Identify which cell holds the provided text, then report its [X, Y] central coordinate. 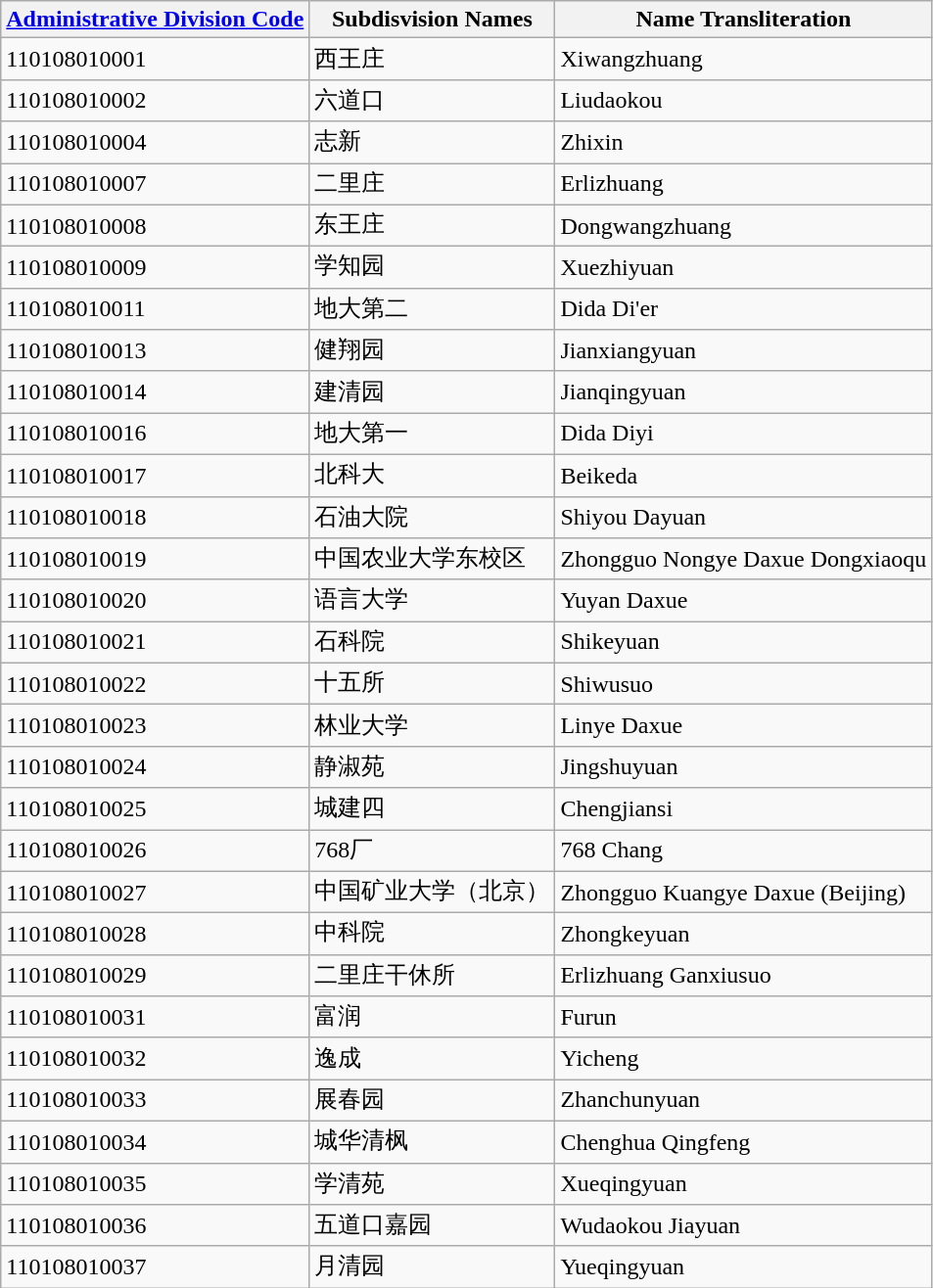
石科院 [433, 642]
110108010037 [155, 1266]
展春园 [433, 1100]
110108010011 [155, 309]
Zhongkeyuan [744, 934]
110108010008 [155, 225]
林业大学 [433, 726]
城建四 [433, 808]
西王庄 [433, 59]
Subdisvision Names [433, 20]
Erlizhuang Ganxiusuo [744, 975]
110108010023 [155, 726]
Jingshuyuan [744, 767]
110108010007 [155, 184]
Xuezhiyuan [744, 268]
110108010020 [155, 601]
110108010024 [155, 767]
北科大 [433, 476]
110108010004 [155, 143]
Wudaokou Jiayuan [744, 1225]
中国农业大学东校区 [433, 560]
Shiwusuo [744, 683]
110108010009 [155, 268]
Linye Daxue [744, 726]
110108010018 [155, 517]
110108010026 [155, 851]
石油大院 [433, 517]
110108010017 [155, 476]
二里庄 [433, 184]
Erlizhuang [744, 184]
Jianxiangyuan [744, 350]
110108010031 [155, 1018]
东王庄 [433, 225]
静淑苑 [433, 767]
语言大学 [433, 601]
健翔园 [433, 350]
志新 [433, 143]
Chengjiansi [744, 808]
五道口嘉园 [433, 1225]
768厂 [433, 851]
110108010032 [155, 1059]
110108010013 [155, 350]
110108010027 [155, 893]
110108010033 [155, 1100]
768 Chang [744, 851]
110108010002 [155, 100]
十五所 [433, 683]
110108010014 [155, 391]
逸成 [433, 1059]
Zhanchunyuan [744, 1100]
110108010029 [155, 975]
二里庄干休所 [433, 975]
Zhongguo Kuangye Daxue (Beijing) [744, 893]
Shikeyuan [744, 642]
Dongwangzhuang [744, 225]
Xiwangzhuang [744, 59]
110108010016 [155, 435]
月清园 [433, 1266]
Jianqingyuan [744, 391]
城华清枫 [433, 1141]
Dida Diyi [744, 435]
中科院 [433, 934]
Name Transliteration [744, 20]
110108010028 [155, 934]
Chenghua Qingfeng [744, 1141]
Zhixin [744, 143]
110108010022 [155, 683]
110108010001 [155, 59]
Administrative Division Code [155, 20]
Shiyou Dayuan [744, 517]
110108010019 [155, 560]
Yuyan Daxue [744, 601]
Xueqingyuan [744, 1184]
Zhongguo Nongye Daxue Dongxiaoqu [744, 560]
地大第二 [433, 309]
110108010034 [155, 1141]
110108010021 [155, 642]
Furun [744, 1018]
富润 [433, 1018]
六道口 [433, 100]
建清园 [433, 391]
110108010025 [155, 808]
Liudaokou [744, 100]
中国矿业大学（北京） [433, 893]
Dida Di'er [744, 309]
Beikeda [744, 476]
Yicheng [744, 1059]
110108010036 [155, 1225]
学知园 [433, 268]
地大第一 [433, 435]
Yueqingyuan [744, 1266]
学清苑 [433, 1184]
110108010035 [155, 1184]
